Determine the (x, y) coordinate at the center of the cell enclosing the given text.  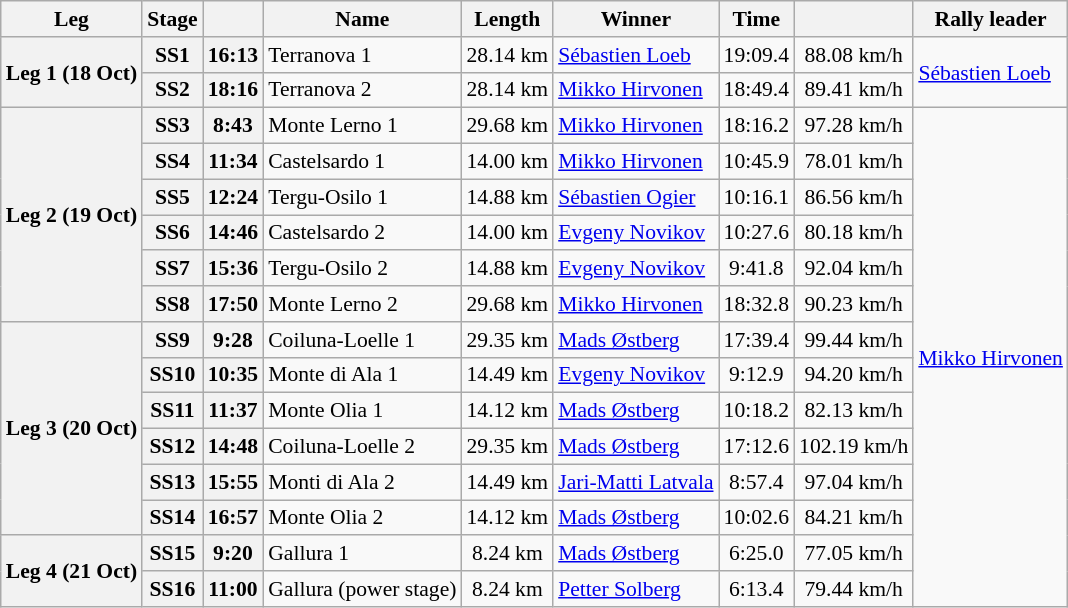
17:12.6 (756, 447)
SS4 (172, 162)
Monte Lerno 2 (362, 304)
Sébastien Ogier (636, 197)
9:41.8 (756, 269)
12:24 (233, 197)
Monte Olia 1 (362, 411)
Petter Solberg (636, 589)
Length (507, 19)
17:50 (233, 304)
9:12.9 (756, 375)
77.05 km/h (854, 554)
16:13 (233, 55)
19:09.4 (756, 55)
Terranova 2 (362, 90)
90.23 km/h (854, 304)
Terranova 1 (362, 55)
97.28 km/h (854, 126)
8:43 (233, 126)
SS15 (172, 554)
6:13.4 (756, 589)
SS9 (172, 340)
97.04 km/h (854, 482)
10:16.1 (756, 197)
86.56 km/h (854, 197)
Leg 4 (21 Oct) (72, 572)
Jari-Matti Latvala (636, 482)
SS14 (172, 518)
SS10 (172, 375)
102.19 km/h (854, 447)
84.21 km/h (854, 518)
11:00 (233, 589)
SS3 (172, 126)
Castelsardo 2 (362, 233)
SS2 (172, 90)
82.13 km/h (854, 411)
11:37 (233, 411)
88.08 km/h (854, 55)
10:18.2 (756, 411)
6:25.0 (756, 554)
SS8 (172, 304)
SS16 (172, 589)
Gallura (power stage) (362, 589)
14:48 (233, 447)
78.01 km/h (854, 162)
8:57.4 (756, 482)
Time (756, 19)
18:32.8 (756, 304)
11:34 (233, 162)
Monte di Ala 1 (362, 375)
SS7 (172, 269)
SS12 (172, 447)
16:57 (233, 518)
17:39.4 (756, 340)
Tergu-Osilo 2 (362, 269)
10:45.9 (756, 162)
Gallura 1 (362, 554)
10:02.6 (756, 518)
Rally leader (990, 19)
Coiluna-Loelle 2 (362, 447)
10:35 (233, 375)
SS13 (172, 482)
SS1 (172, 55)
Monti di Ala 2 (362, 482)
79.44 km/h (854, 589)
Stage (172, 19)
Winner (636, 19)
9:28 (233, 340)
Tergu-Osilo 1 (362, 197)
Castelsardo 1 (362, 162)
SS6 (172, 233)
15:55 (233, 482)
15:36 (233, 269)
18:49.4 (756, 90)
89.41 km/h (854, 90)
10:27.6 (756, 233)
18:16 (233, 90)
Leg (72, 19)
94.20 km/h (854, 375)
SS11 (172, 411)
SS5 (172, 197)
99.44 km/h (854, 340)
Coiluna-Loelle 1 (362, 340)
Monte Lerno 1 (362, 126)
Leg 1 (18 Oct) (72, 72)
Leg 2 (19 Oct) (72, 215)
9:20 (233, 554)
14:46 (233, 233)
Monte Olia 2 (362, 518)
92.04 km/h (854, 269)
Leg 3 (20 Oct) (72, 429)
80.18 km/h (854, 233)
Name (362, 19)
18:16.2 (756, 126)
